Find where the given text appears and provide that cell's center as [x, y] coordinate. 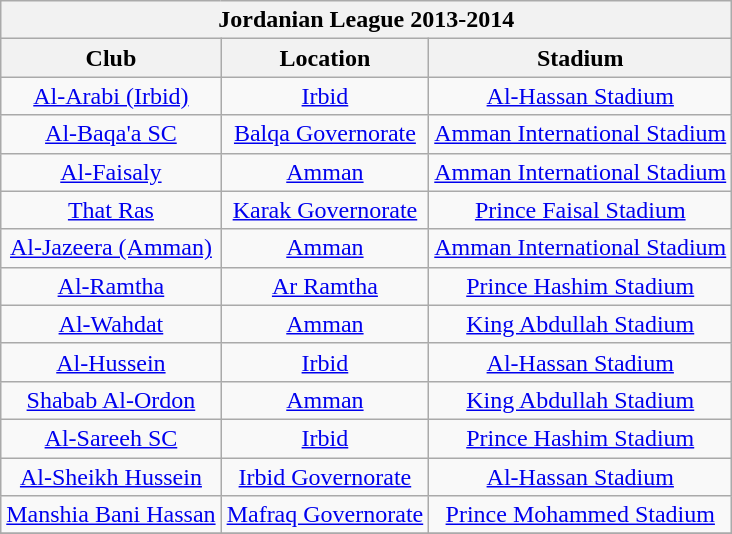
Balqa Governorate [325, 134]
Mafraq Governorate [325, 515]
Club [111, 58]
Al-Hussein [111, 362]
Al-Wahdat [111, 324]
Manshia Bani Hassan [111, 515]
Karak Governorate [325, 210]
Ar Ramtha [325, 286]
Shabab Al-Ordon [111, 400]
Stadium [580, 58]
Al-Sareeh SC [111, 438]
Al-Sheikh Hussein [111, 477]
Jordanian League 2013-2014 [366, 20]
Al-Jazeera (Amman) [111, 248]
Al-Baqa'a SC [111, 134]
That Ras [111, 210]
Prince Mohammed Stadium [580, 515]
Prince Faisal Stadium [580, 210]
Al-Faisaly [111, 172]
Location [325, 58]
Al-Ramtha [111, 286]
Al-Arabi (Irbid) [111, 96]
Irbid Governorate [325, 477]
